For the text-containing cell, return its midpoint in [x, y] coordinate format. 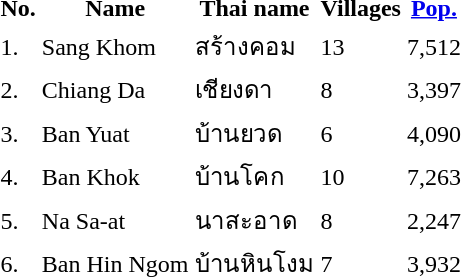
Ban Yuat [115, 133]
บ้านโคก [254, 176]
6 [360, 133]
สร้างคอม [254, 46]
10 [360, 176]
บ้านยวด [254, 133]
Chiang Da [115, 90]
Na Sa-at [115, 220]
13 [360, 46]
Ban Khok [115, 176]
นาสะอาด [254, 220]
Sang Khom [115, 46]
เชียงดา [254, 90]
